Find where the given text appears and provide that cell's center as (X, Y) coordinate. 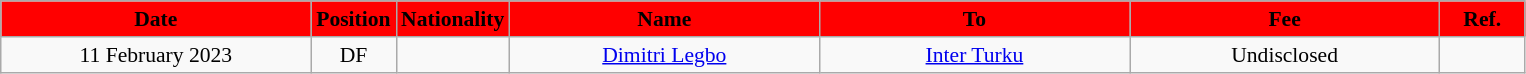
Date (156, 19)
Nationality (452, 19)
Position (354, 19)
Inter Turku (974, 55)
Undisclosed (1285, 55)
Name (664, 19)
To (974, 19)
11 February 2023 (156, 55)
Dimitri Legbo (664, 55)
Fee (1285, 19)
Ref. (1482, 19)
DF (354, 55)
